For the text-containing cell, return its midpoint in [x, y] coordinate format. 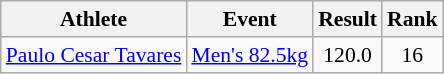
Athlete [94, 19]
Paulo Cesar Tavares [94, 55]
16 [412, 55]
Result [348, 19]
Event [250, 19]
Men's 82.5kg [250, 55]
Rank [412, 19]
120.0 [348, 55]
